Pinpoint the cell where the given text exists, returning its [X, Y] midpoint coordinate. 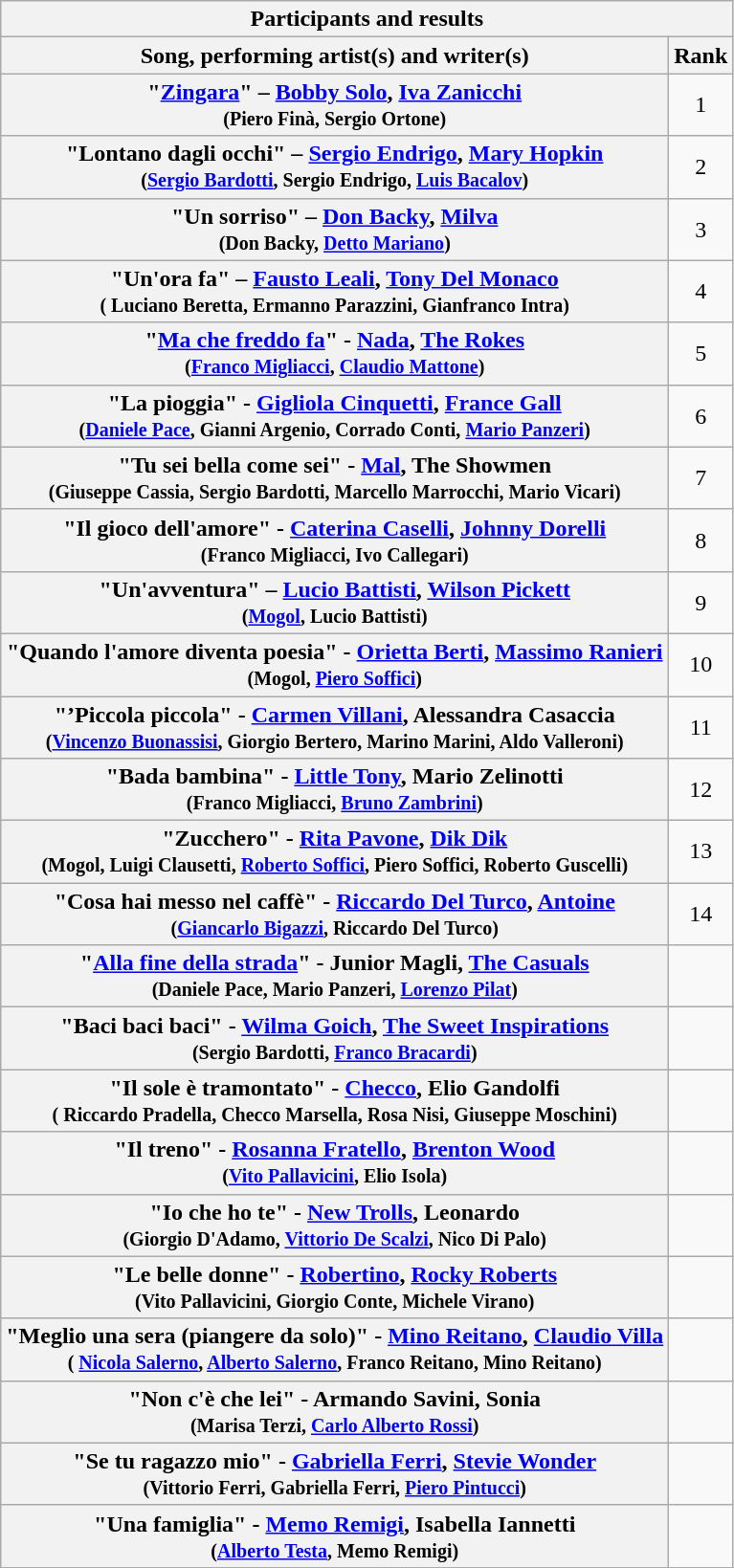
3 [701, 230]
"Alla fine della strada" - Junior Magli, The Casuals (Daniele Pace, Mario Panzeri, Lorenzo Pilat) [335, 976]
14 [701, 915]
7 [701, 478]
13 [701, 851]
"Il sole è tramontato" - Checco, Elio Gandolfi ( Riccardo Pradella, Checco Marsella, Rosa Nisi, Giuseppe Moschini) [335, 1100]
"Se tu ragazzo mio" - Gabriella Ferri, Stevie Wonder (Vittorio Ferri, Gabriella Ferri, Piero Pintucci) [335, 1473]
Participants and results [367, 19]
"Bada bambina" - Little Tony, Mario Zelinotti (Franco Migliacci, Bruno Zambrini) [335, 790]
"La pioggia" - Gigliola Cinquetti, France Gall (Daniele Pace, Gianni Argenio, Corrado Conti, Mario Panzeri) [335, 415]
"Cosa hai messo nel caffè" - Riccardo Del Turco, Antoine (Giancarlo Bigazzi, Riccardo Del Turco) [335, 915]
"Io che ho te" - New Trolls, Leonardo (Giorgio D'Adamo, Vittorio De Scalzi, Nico Di Palo) [335, 1225]
"Un sorriso" – Don Backy, Milva (Don Backy, Detto Mariano) [335, 230]
4 [701, 291]
Rank [701, 55]
"Una famiglia" - Memo Remigi, Isabella Iannetti (Alberto Testa, Memo Remigi) [335, 1536]
"Ma che freddo fa" - Nada, The Rokes (Franco Migliacci, Claudio Mattone) [335, 354]
"Un'ora fa" – Fausto Leali, Tony Del Monaco ( Luciano Beretta, Ermanno Parazzini, Gianfranco Intra) [335, 291]
"Zucchero" - Rita Pavone, Dik Dik (Mogol, Luigi Clausetti, Roberto Soffici, Piero Soffici, Roberto Guscelli) [335, 851]
"Il treno" - Rosanna Fratello, Brenton Wood (Vito Pallavicini, Elio Isola) [335, 1163]
1 [701, 105]
"Il gioco dell'amore" - Caterina Caselli, Johnny Dorelli (Franco Migliacci, Ivo Callegari) [335, 540]
"Lontano dagli occhi" – Sergio Endrigo, Mary Hopkin (Sergio Bardotti, Sergio Endrigo, Luis Bacalov) [335, 166]
8 [701, 540]
12 [701, 790]
"Un'avventura" – Lucio Battisti, Wilson Pickett (Mogol, Lucio Battisti) [335, 603]
"Non c'è che lei" - Armando Savini, Sonia (Marisa Terzi, Carlo Alberto Rossi) [335, 1412]
"Le belle donne" - Robertino, Rocky Roberts (Vito Pallavicini, Giorgio Conte, Michele Virano) [335, 1288]
6 [701, 415]
"Meglio una sera (piangere da solo)" - Mino Reitano, Claudio Villa ( Nicola Salerno, Alberto Salerno, Franco Reitano, Mino Reitano) [335, 1349]
"Baci baci baci" - Wilma Goich, The Sweet Inspirations (Sergio Bardotti, Franco Bracardi) [335, 1039]
"Tu sei bella come sei" - Mal, The Showmen (Giuseppe Cassia, Sergio Bardotti, Marcello Marrocchi, Mario Vicari) [335, 478]
"Quando l'amore diventa poesia" - Orietta Berti, Massimo Ranieri (Mogol, Piero Soffici) [335, 664]
2 [701, 166]
Song, performing artist(s) and writer(s) [335, 55]
9 [701, 603]
10 [701, 664]
11 [701, 727]
"Zingara" – Bobby Solo, Iva Zanicchi (Piero Finà, Sergio Ortone) [335, 105]
5 [701, 354]
"’Piccola piccola" - Carmen Villani, Alessandra Casaccia (Vincenzo Buonassisi, Giorgio Bertero, Marino Marini, Aldo Valleroni) [335, 727]
